Output the (x, y) coordinate of the center of the cell containing the given text.  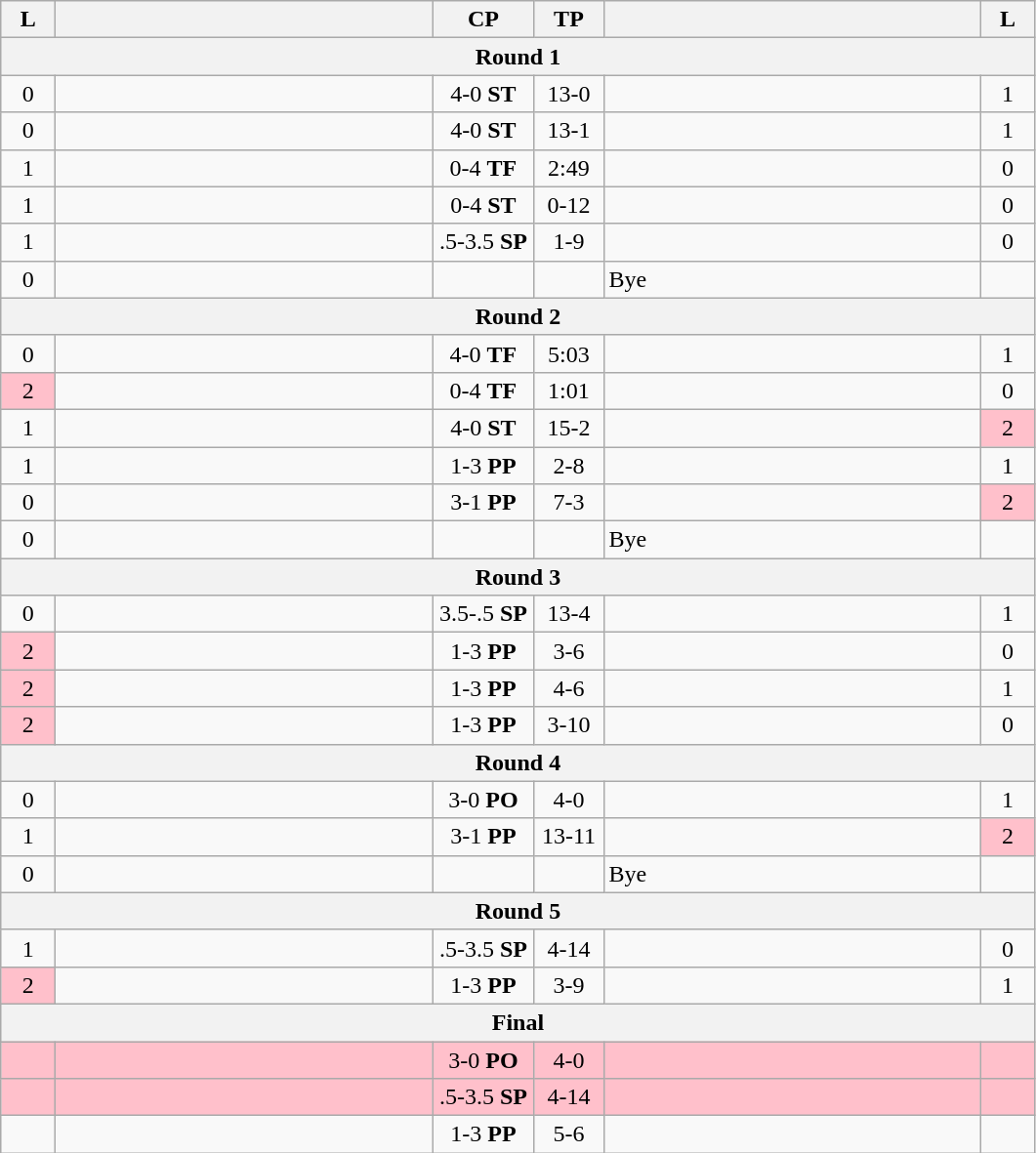
3-6 (568, 651)
13-4 (568, 614)
TP (568, 20)
0-12 (568, 205)
13-0 (568, 94)
Round 3 (518, 577)
1-9 (568, 242)
Round 5 (518, 911)
Round 2 (518, 316)
3.5-.5 SP (483, 614)
1:01 (568, 391)
13-1 (568, 131)
Round 4 (518, 762)
15-2 (568, 428)
13-11 (568, 837)
3-10 (568, 725)
Round 1 (518, 57)
5-6 (568, 1134)
CP (483, 20)
7-3 (568, 503)
3-9 (568, 985)
2-8 (568, 466)
Final (518, 1022)
4-0 TF (483, 353)
2:49 (568, 168)
5:03 (568, 353)
0-4 ST (483, 205)
4-6 (568, 688)
